Locate the cell with the specified text and output its (X, Y) center coordinate. 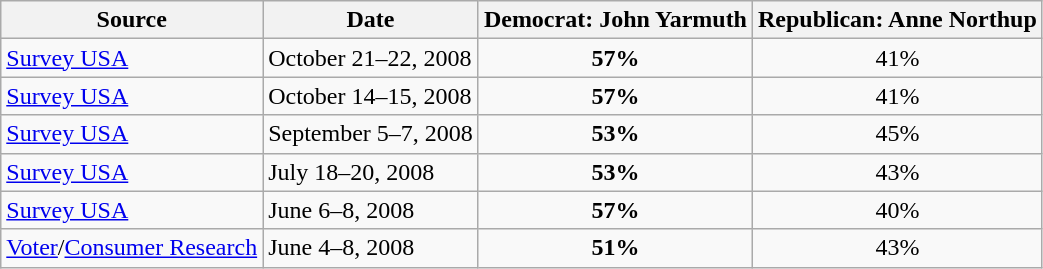
September 5–7, 2008 (371, 134)
Date (371, 20)
June 6–8, 2008 (371, 210)
Source (132, 20)
45% (898, 134)
51% (615, 248)
Democrat: John Yarmuth (615, 20)
June 4–8, 2008 (371, 248)
October 14–15, 2008 (371, 96)
40% (898, 210)
October 21–22, 2008 (371, 58)
July 18–20, 2008 (371, 172)
Voter/Consumer Research (132, 248)
Republican: Anne Northup (898, 20)
